From the cell containing the given text, extract its center point as [X, Y] coordinate. 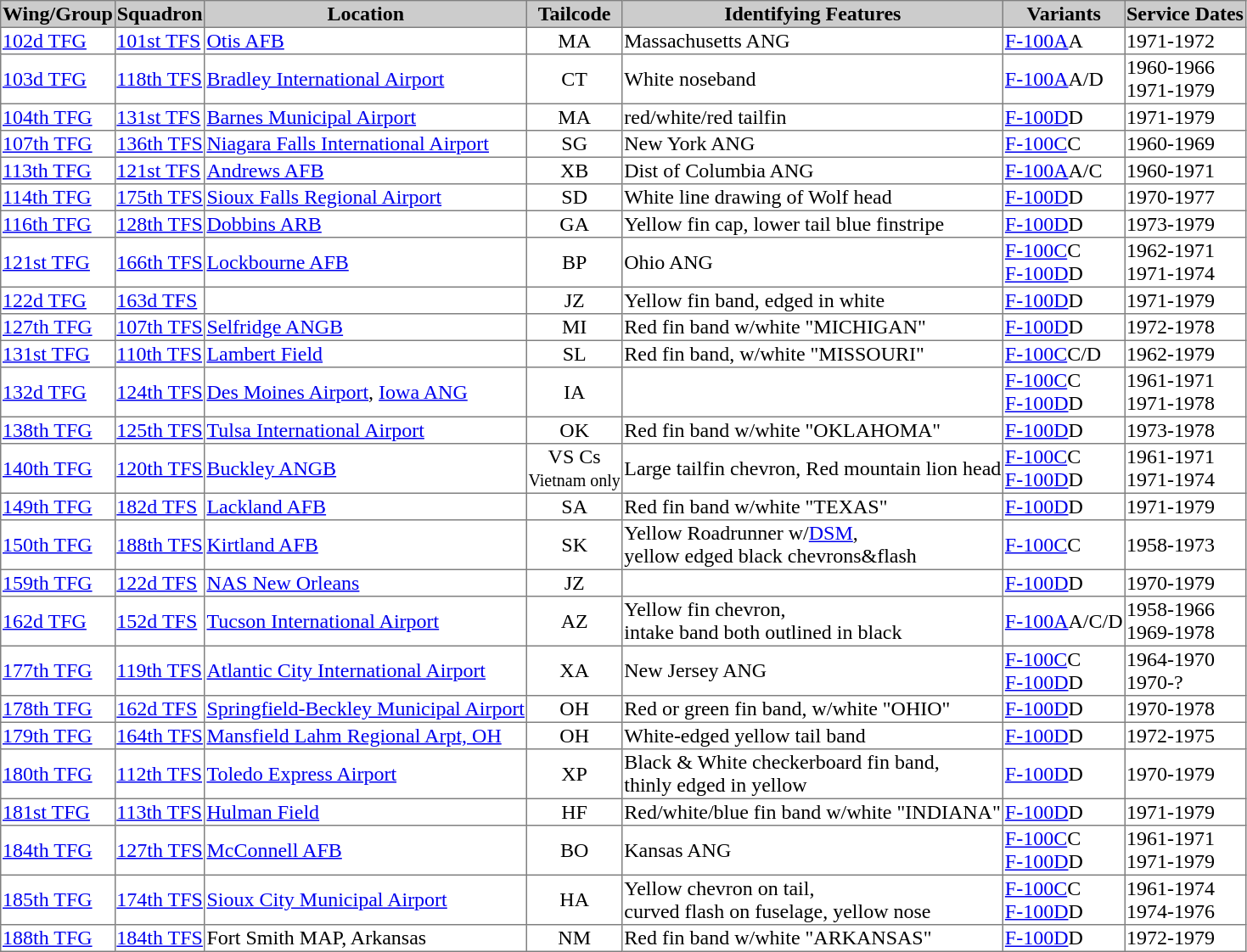
White noseband [813, 79]
1960-1969 [1185, 144]
F-100AA/D [1064, 79]
Dist of Columbia ANG [813, 171]
Service Dates [1185, 14]
180th TFG [58, 774]
XA [574, 670]
122d TFG [58, 300]
Kirtland AFB [365, 545]
Squadron [160, 14]
113th TFS [160, 812]
104th TFG [58, 117]
Barnes Municipal Airport [365, 117]
131st TFS [160, 117]
McConnell AFB [365, 850]
1961-19711971-1978 [1185, 392]
1961-19711971-1979 [1185, 850]
GA [574, 224]
185th TFG [58, 899]
Tucson International Airport [365, 621]
MI [574, 328]
Massachusetts ANG [813, 41]
184th TFG [58, 850]
Red fin band w/white "ARKANSAS" [813, 938]
Yellow fin band, edged in white [813, 300]
175th TFS [160, 198]
107th TFS [160, 328]
Buckley ANGB [365, 468]
Large tailfin chevron, Red mountain lion head [813, 468]
1958-1973 [1185, 545]
HA [574, 899]
Red or green fin band, w/white "OHIO" [813, 709]
166th TFS [160, 262]
Yellow fin chevron,intake band both outlined in black [813, 621]
162d TFG [58, 621]
Bradley International Airport [365, 79]
Red fin band w/white "MICHIGAN" [813, 328]
124th TFS [160, 392]
112th TFS [160, 774]
1958-19661969-1978 [1185, 621]
1973-1978 [1185, 430]
F-100AA/C [1064, 171]
125th TFS [160, 430]
Tulsa International Airport [365, 430]
1961-19741974-1976 [1185, 899]
Yellow chevron on tail,curved flash on fuselage, yellow nose [813, 899]
178th TFG [58, 709]
121st TFG [58, 262]
119th TFS [160, 670]
1970-1977 [1185, 198]
138th TFG [58, 430]
New Jersey ANG [813, 670]
103d TFG [58, 79]
SG [574, 144]
NAS New Orleans [365, 583]
102d TFG [58, 41]
118th TFS [160, 79]
182d TFS [160, 507]
XP [574, 774]
121st TFS [160, 171]
116th TFG [58, 224]
Black & White checkerboard fin band,thinly edged in yellow [813, 774]
Wing/Group [58, 14]
Variants [1064, 14]
159th TFG [58, 583]
163d TFS [160, 300]
107th TFG [58, 144]
HF [574, 812]
1961-19711971-1974 [1185, 468]
Kansas ANG [813, 850]
140th TFG [58, 468]
Lackland AFB [365, 507]
Sioux City Municipal Airport [365, 899]
Selfridge ANGB [365, 328]
Lockbourne AFB [365, 262]
149th TFG [58, 507]
1972-1979 [1185, 938]
White-edged yellow tail band [813, 736]
Andrews AFB [365, 171]
177th TFG [58, 670]
188th TFS [160, 545]
131st TFG [58, 354]
Yellow Roadrunner w/DSM,yellow edged black chevrons&flash [813, 545]
136th TFS [160, 144]
red/white/red tailfin [813, 117]
Springfield-Beckley Municipal Airport [365, 709]
1972-1978 [1185, 328]
White line drawing of Wolf head [813, 198]
SL [574, 354]
164th TFS [160, 736]
1973-1979 [1185, 224]
1962-1979 [1185, 354]
1964-19701970-? [1185, 670]
SK [574, 545]
Des Moines Airport, Iowa ANG [365, 392]
1960-1971 [1185, 171]
F-100AA/C/D [1064, 621]
Hulman Field [365, 812]
188th TFG [58, 938]
1962-19711971-1974 [1185, 262]
132d TFG [58, 392]
152d TFS [160, 621]
F-100AA [1064, 41]
181st TFG [58, 812]
Red fin band, w/white "MISSOURI" [813, 354]
XB [574, 171]
179th TFG [58, 736]
OK [574, 430]
Yellow fin cap, lower tail blue finstripe [813, 224]
150th TFG [58, 545]
Red/white/blue fin band w/white "INDIANA" [813, 812]
127th TFG [58, 328]
SD [574, 198]
New York ANG [813, 144]
Tailcode [574, 14]
Toledo Express Airport [365, 774]
Niagara Falls International Airport [365, 144]
1960-19661971-1979 [1185, 79]
Sioux Falls Regional Airport [365, 198]
NM [574, 938]
110th TFS [160, 354]
Red fin band w/white "OKLAHOMA" [813, 430]
1972-1975 [1185, 736]
1971-1972 [1185, 41]
162d TFS [160, 709]
Lambert Field [365, 354]
122d TFS [160, 583]
1970-1978 [1185, 709]
F-100CC/D [1064, 354]
184th TFS [160, 938]
Atlantic City International Airport [365, 670]
Location [365, 14]
VS CsVietnam only [574, 468]
127th TFS [160, 850]
BO [574, 850]
SA [574, 507]
BP [574, 262]
113th TFG [58, 171]
114th TFG [58, 198]
Otis AFB [365, 41]
IA [574, 392]
101st TFS [160, 41]
120th TFS [160, 468]
Fort Smith MAP, Arkansas [365, 938]
Ohio ANG [813, 262]
174th TFS [160, 899]
Dobbins ARB [365, 224]
CT [574, 79]
128th TFS [160, 224]
AZ [574, 621]
Identifying Features [813, 14]
Mansfield Lahm Regional Arpt, OH [365, 736]
Red fin band w/white "TEXAS" [813, 507]
